Determine the (x, y) coordinate at the center of the cell enclosing the given text.  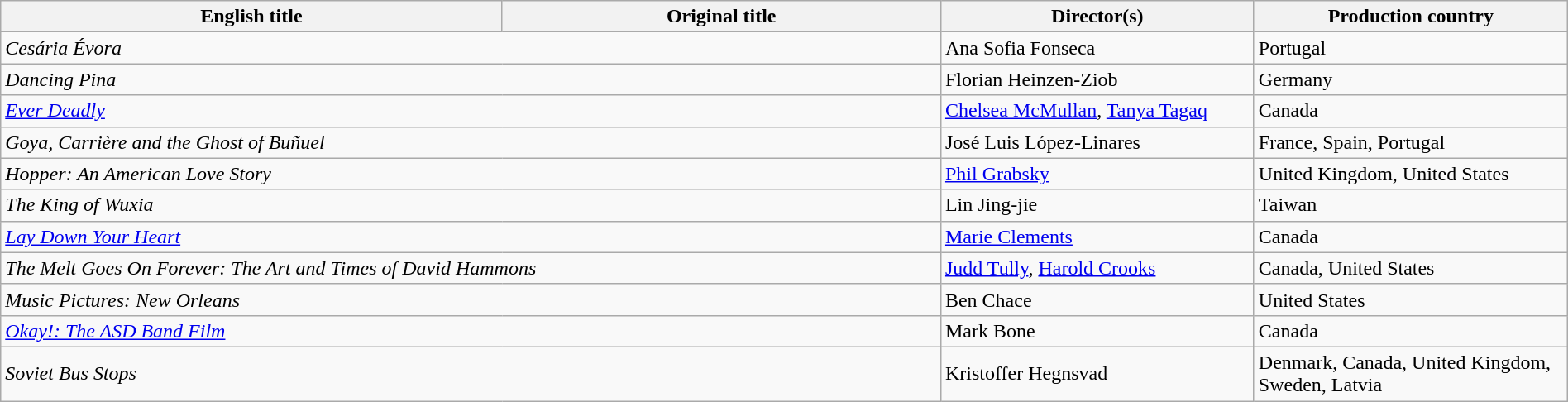
Okay!: The ASD Band Film (471, 331)
Mark Bone (1097, 331)
Lin Jing-jie (1097, 205)
Hopper: An American Love Story (471, 174)
Canada, United States (1411, 268)
Soviet Bus Stops (471, 374)
United States (1411, 299)
The Melt Goes On Forever: The Art and Times of David Hammons (471, 268)
José Luis López-Linares (1097, 142)
France, Spain, Portugal (1411, 142)
Chelsea McMullan, Tanya Tagaq (1097, 111)
Judd Tully, Harold Crooks (1097, 268)
Kristoffer Hegnsvad (1097, 374)
Ben Chace (1097, 299)
Denmark, Canada, United Kingdom, Sweden, Latvia (1411, 374)
Ever Deadly (471, 111)
Goya, Carrière and the Ghost of Buñuel (471, 142)
Taiwan (1411, 205)
Music Pictures: New Orleans (471, 299)
Ana Sofia Fonseca (1097, 48)
Production country (1411, 17)
Dancing Pina (471, 79)
Germany (1411, 79)
Phil Grabsky (1097, 174)
Director(s) (1097, 17)
Cesária Évora (471, 48)
Lay Down Your Heart (471, 237)
English title (251, 17)
Portugal (1411, 48)
Original title (721, 17)
Florian Heinzen-Ziob (1097, 79)
United Kingdom, United States (1411, 174)
The King of Wuxia (471, 205)
Marie Clements (1097, 237)
